Return [x, y] of the center of cell containing provided text 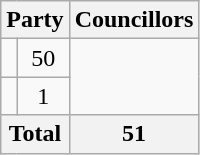
Councillors [134, 20]
51 [134, 134]
Party [35, 20]
50 [43, 58]
Total [35, 134]
1 [43, 96]
